For the text-containing cell, return its midpoint in (X, Y) coordinate format. 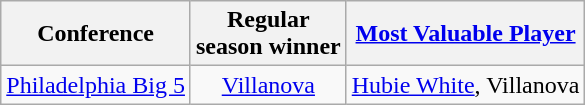
Conference (96, 34)
Philadelphia Big 5 (96, 85)
Most Valuable Player (466, 34)
Hubie White, Villanova (466, 85)
Villanova (268, 85)
Regular season winner (268, 34)
